From the cell containing the given text, extract its center point as [x, y] coordinate. 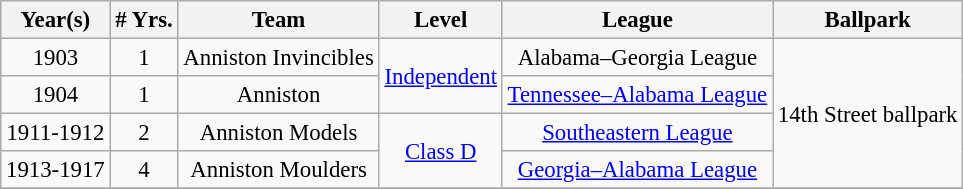
Class D [440, 152]
1904 [56, 95]
Anniston [278, 95]
2 [144, 133]
Ballpark [868, 20]
Team [278, 20]
1913-1917 [56, 170]
Independent [440, 76]
14th Street ballpark [868, 114]
Tennessee–Alabama League [637, 95]
4 [144, 170]
Alabama–Georgia League [637, 58]
Anniston Moulders [278, 170]
Anniston Models [278, 133]
1911-1912 [56, 133]
Year(s) [56, 20]
League [637, 20]
Level [440, 20]
Georgia–Alabama League [637, 170]
# Yrs. [144, 20]
1903 [56, 58]
Southeastern League [637, 133]
Anniston Invincibles [278, 58]
